Capture the cell that displays the provided text and extract its (x, y) central coordinate. 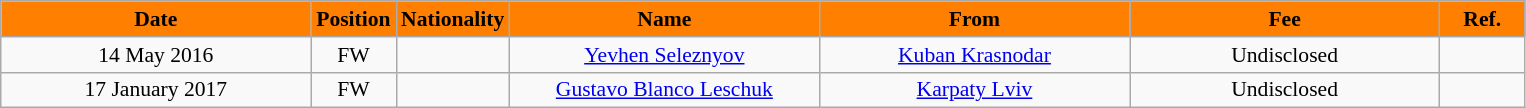
Gustavo Blanco Leschuk (664, 90)
Name (664, 19)
Kuban Krasnodar (974, 55)
Fee (1285, 19)
Position (354, 19)
Nationality (452, 19)
Date (156, 19)
Karpaty Lviv (974, 90)
From (974, 19)
14 May 2016 (156, 55)
Yevhen Seleznyov (664, 55)
Ref. (1482, 19)
17 January 2017 (156, 90)
